Output the [x, y] coordinate of the center of the cell containing the given text.  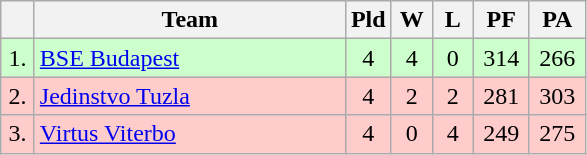
275 [557, 134]
281 [501, 96]
3. [18, 134]
Jedinstvo Tuzla [190, 96]
Virtus Viterbo [190, 134]
2. [18, 96]
1. [18, 58]
249 [501, 134]
L [452, 20]
BSE Budapest [190, 58]
Pld [368, 20]
Team [190, 20]
PF [501, 20]
303 [557, 96]
266 [557, 58]
W [412, 20]
314 [501, 58]
PA [557, 20]
